Return [x, y] of the center of cell containing provided text 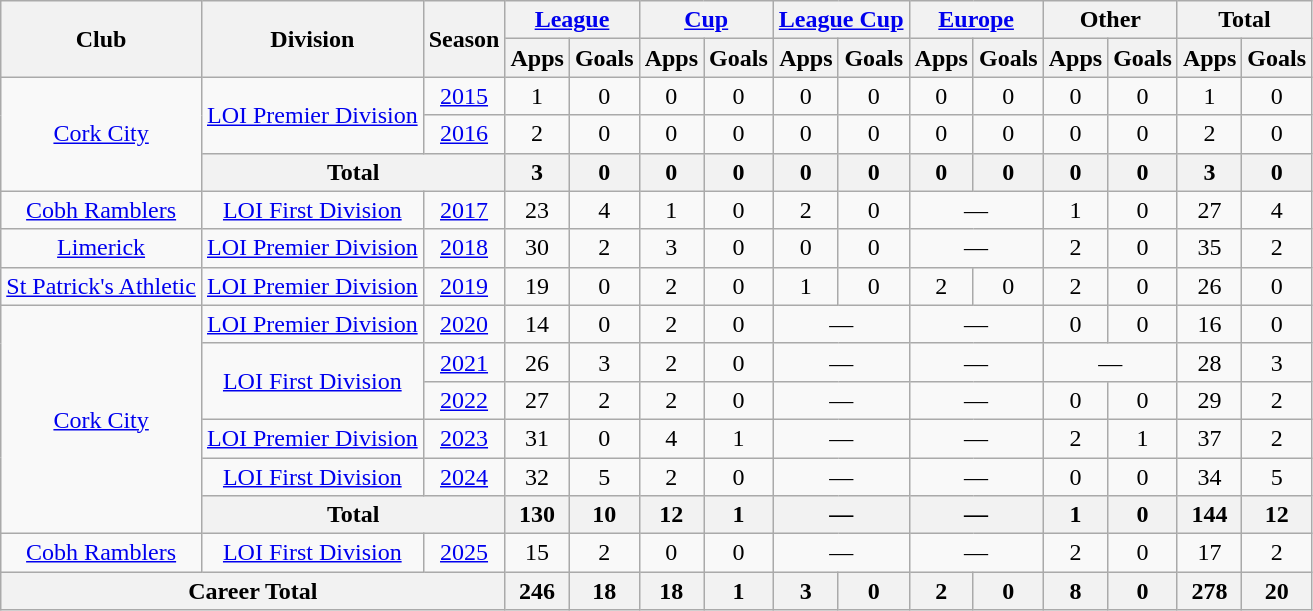
Europe [976, 20]
37 [1209, 438]
14 [537, 324]
28 [1209, 362]
2021 [464, 362]
2019 [464, 286]
29 [1209, 400]
278 [1209, 591]
2022 [464, 400]
23 [537, 210]
20 [1277, 591]
Cup [706, 20]
Other [1110, 20]
16 [1209, 324]
2020 [464, 324]
2016 [464, 134]
2023 [464, 438]
15 [537, 553]
Limerick [102, 248]
League [572, 20]
144 [1209, 515]
St Patrick's Athletic [102, 286]
Club [102, 39]
Career Total [253, 591]
130 [537, 515]
2025 [464, 553]
8 [1075, 591]
League Cup [841, 20]
2018 [464, 248]
2015 [464, 96]
246 [537, 591]
2024 [464, 477]
35 [1209, 248]
Division [312, 39]
19 [537, 286]
10 [604, 515]
Season [464, 39]
32 [537, 477]
2017 [464, 210]
17 [1209, 553]
31 [537, 438]
34 [1209, 477]
30 [537, 248]
